Provide the [x, y] coordinate of the cell's center where the given text is located.  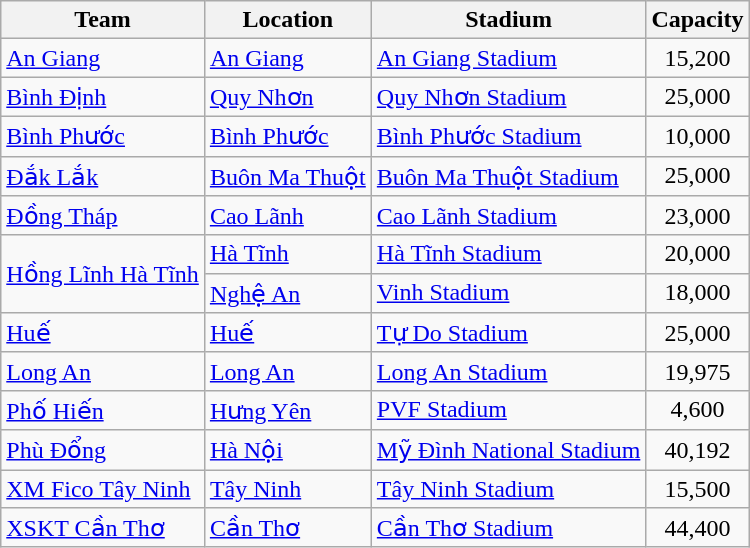
18,000 [698, 293]
Tự Do Stadium [508, 333]
Cao Lãnh [288, 216]
Team [103, 20]
Stadium [508, 20]
Đắk Lắk [103, 176]
Nghệ An [288, 293]
Đồng Tháp [103, 216]
XSKT Cần Thơ [103, 528]
Phố Hiến [103, 410]
Hồng Lĩnh Hà Tĩnh [103, 274]
Phù Đổng [103, 450]
Hưng Yên [288, 410]
XM Fico Tây Ninh [103, 489]
Vinh Stadium [508, 293]
Tây Ninh Stadium [508, 489]
44,400 [698, 528]
23,000 [698, 216]
Cần Thơ Stadium [508, 528]
15,200 [698, 58]
Quy Nhơn Stadium [508, 97]
Hà Tĩnh Stadium [508, 254]
Quy Nhơn [288, 97]
Buôn Ma Thuột Stadium [508, 176]
19,975 [698, 371]
Bình Định [103, 97]
Cần Thơ [288, 528]
Buôn Ma Thuột [288, 176]
40,192 [698, 450]
PVF Stadium [508, 410]
An Giang Stadium [508, 58]
Bình Phước Stadium [508, 136]
Hà Nội [288, 450]
Long An Stadium [508, 371]
20,000 [698, 254]
Tây Ninh [288, 489]
Cao Lãnh Stadium [508, 216]
Mỹ Đình National Stadium [508, 450]
Capacity [698, 20]
Location [288, 20]
10,000 [698, 136]
15,500 [698, 489]
Hà Tĩnh [288, 254]
4,600 [698, 410]
